Identify which cell holds the provided text, then report its [X, Y] central coordinate. 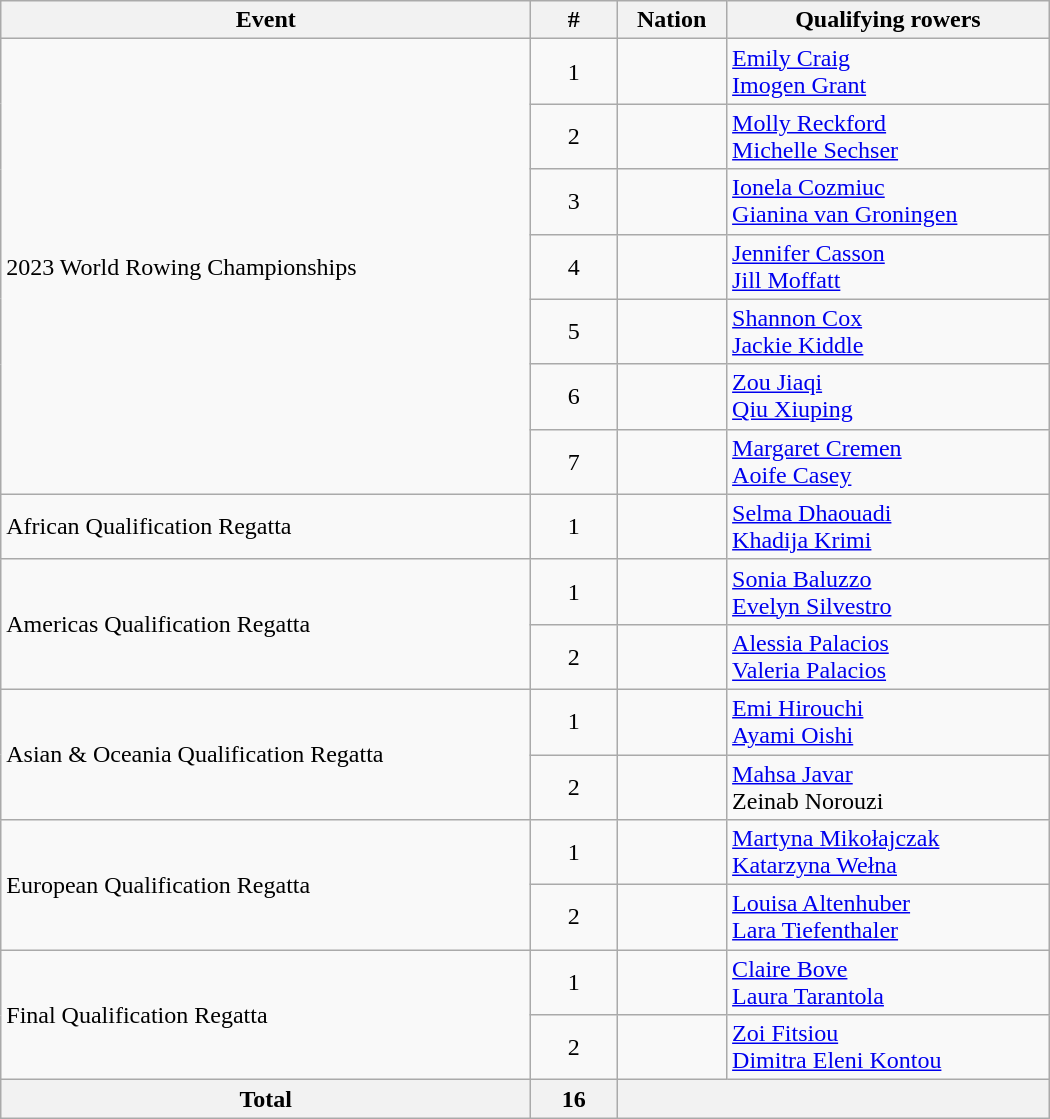
# [574, 20]
Nation [672, 20]
African Qualification Regatta [266, 526]
Zoi FitsiouDimitra Eleni Kontou [888, 1048]
Final Qualification Regatta [266, 1015]
Qualifying rowers [888, 20]
Jennifer CassonJill Moffatt [888, 266]
European Qualification Regatta [266, 885]
6 [574, 396]
Martyna MikołajczakKatarzyna Wełna [888, 852]
Louisa AltenhuberLara Tiefenthaler [888, 918]
Sonia BaluzzoEvelyn Silvestro [888, 592]
Zou JiaqiQiu Xiuping [888, 396]
Alessia PalaciosValeria Palacios [888, 656]
7 [574, 462]
Selma DhaouadiKhadija Krimi [888, 526]
Emi HirouchiAyami Oishi [888, 722]
2023 World Rowing Championships [266, 266]
Molly ReckfordMichelle Sechser [888, 136]
16 [574, 1099]
4 [574, 266]
Emily CraigImogen Grant [888, 72]
3 [574, 202]
Mahsa JavarZeinab Norouzi [888, 786]
Americas Qualification Regatta [266, 624]
Shannon CoxJackie Kiddle [888, 332]
5 [574, 332]
Claire BoveLaura Tarantola [888, 982]
Total [266, 1099]
Asian & Oceania Qualification Regatta [266, 754]
Ionela CozmiucGianina van Groningen [888, 202]
Event [266, 20]
Margaret CremenAoife Casey [888, 462]
